Pinpoint the cell where the given text exists, returning its (X, Y) midpoint coordinate. 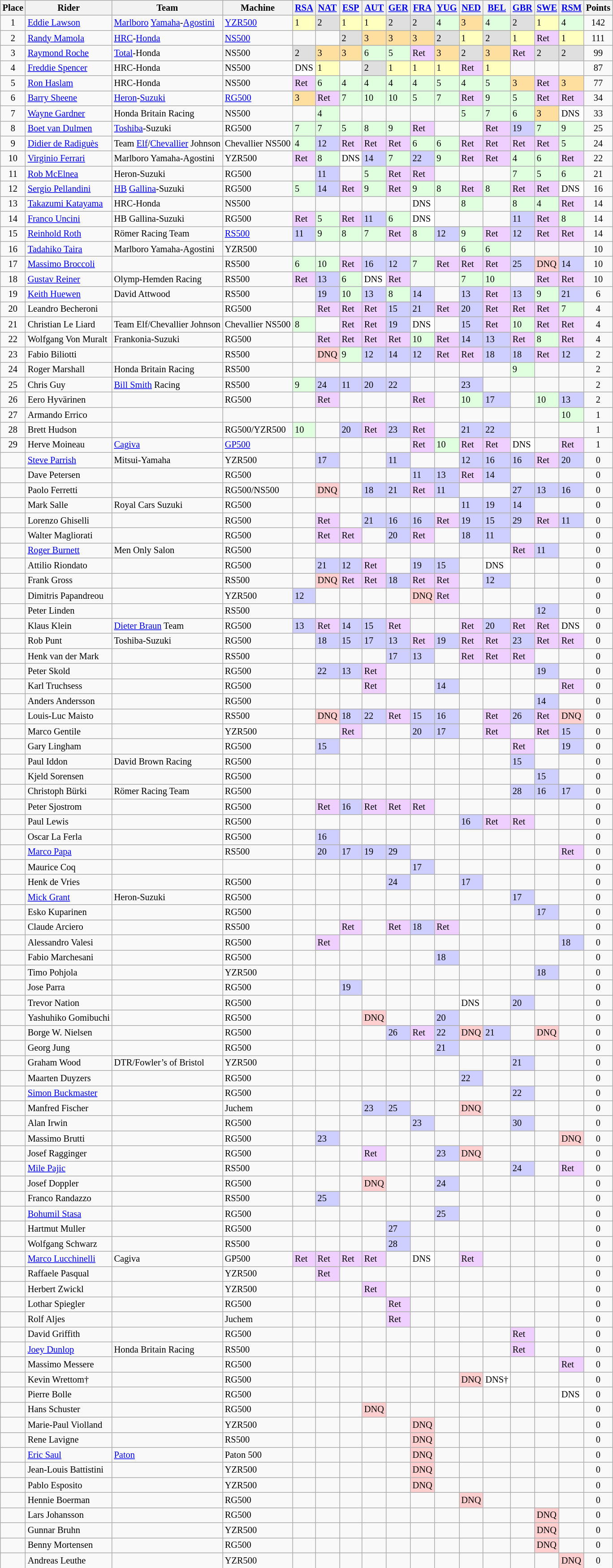
Maurice Coq (69, 867)
Reinhold Roth (69, 234)
34 (598, 98)
Tadahiko Taira (69, 249)
Gunnar Bruhn (69, 1530)
DNS† (496, 1379)
Lars Johansson (69, 1515)
Marie-Paul Violland (69, 1425)
Attilio Riondato (69, 566)
Herbert Zwickl (69, 1289)
GBR (522, 8)
Anders Andersson (69, 701)
Henk van der Mark (69, 656)
Mile Pajic (69, 1168)
Steve Parrish (69, 460)
Gustav Reiner (69, 279)
Rob McElnea (69, 174)
Walter Magliorati (69, 535)
Josef Ragginger (69, 1153)
Jose Parra (69, 988)
Sergio Pellandini (69, 189)
Claude Arciero (69, 927)
Oscar La Ferla (69, 837)
David Griffith (69, 1334)
Eddie Lawson (69, 23)
BEL (496, 8)
Olymp-Hemden Racing (168, 279)
Karl Truchsess (69, 686)
NAT (328, 8)
Mitsui-Yamaha (168, 460)
Bohumil Stasa (69, 1214)
NED (471, 8)
Brett Hudson (69, 430)
DTR/Fowler’s of Bristol (168, 1063)
ESP (351, 8)
Total-Honda (168, 53)
Gary Lingham (69, 747)
Joey Dunlop (69, 1349)
Keith Huewen (69, 294)
Hans Schuster (69, 1409)
Simon Buckmaster (69, 1093)
Mick Grant (69, 897)
Alan Irwin (69, 1123)
Borge W. Nielsen (69, 1033)
Rolf Aljes (69, 1319)
Mark Salle (69, 505)
RG500/NS500 (258, 490)
Chris Guy (69, 385)
Paul Lewis (69, 822)
Virginio Ferrari (69, 159)
Peter Sjostrom (69, 807)
Henk de Vries (69, 882)
Frankonia-Suzuki (168, 339)
Team (168, 8)
33 (598, 113)
Franco Randazzo (69, 1199)
Dimitris Papandreou (69, 596)
Trevor Nation (69, 1003)
Paton (168, 1455)
Graham Wood (69, 1063)
Place (13, 8)
Fabio Marchesani (69, 958)
Men Only Salon (168, 550)
Freddie Spencer (69, 68)
RSM (572, 8)
Boet van Dulmen (69, 129)
David Brown Racing (168, 761)
Rene Lavigne (69, 1440)
Georg Jung (69, 1048)
Paul Iddon (69, 761)
Marco Lucchinelli (69, 1259)
RSA (304, 8)
FRA (423, 8)
Dieter Braun Team (168, 626)
Manfred Fischer (69, 1108)
Jean-Louis Battistini (69, 1470)
Takazumi Katayama (69, 204)
Pierre Bolle (69, 1395)
RG500/YZR500 (258, 430)
David Attwood (168, 294)
Ron Haslam (69, 83)
Christian Le Liard (69, 324)
Barry Sheene (69, 98)
30 (522, 1123)
Fabio Biliotti (69, 354)
Points (598, 8)
AUT (374, 8)
Benny Mortensen (69, 1545)
SWE (547, 8)
Rob Punt (69, 641)
Leandro Becheroni (69, 309)
Herve Moineau (69, 445)
Christoph Bürki (69, 791)
Lorenzo Ghiselli (69, 520)
Massimo Broccoli (69, 264)
Roger Burnett (69, 550)
Eero Hyvärinen (69, 400)
Maarten Duyzers (69, 1078)
Eric Saul (69, 1455)
GER (398, 8)
111 (598, 38)
Lothar Spiegler (69, 1304)
YUG (447, 8)
Raffaele Pasqual (69, 1274)
87 (598, 68)
Machine (258, 8)
Peter Skold (69, 671)
Massimo Brutti (69, 1138)
Yashuhiko Gomibuchi (69, 1018)
Alessandro Valesi (69, 942)
Esko Kuparinen (69, 912)
Franco Uncini (69, 219)
Peter Linden (69, 611)
Raymond Roche (69, 53)
Massimo Messere (69, 1364)
Didier de Radiguès (69, 143)
Josef Doppler (69, 1184)
Paton 500 (258, 1455)
Kevin Wrettom† (69, 1379)
Armando Errico (69, 415)
Andreas Leuthe (69, 1560)
Hennie Boerman (69, 1500)
Louis-Luc Maisto (69, 716)
Rider (69, 8)
Frank Gross (69, 580)
Royal Cars Suzuki (168, 505)
77 (598, 83)
Wolfgang Schwarz (69, 1244)
Dave Petersen (69, 475)
Bill Smith Racing (168, 385)
Pablo Esposito (69, 1485)
Timo Pohjola (69, 972)
Klaus Klein (69, 626)
Marco Papa (69, 852)
Kjeld Sorensen (69, 777)
Marco Gentile (69, 731)
Paolo Ferretti (69, 490)
Wayne Gardner (69, 113)
Randy Mamola (69, 38)
Hartmut Muller (69, 1229)
Roger Marshall (69, 369)
Wolfgang Von Muralt (69, 339)
99 (598, 53)
142 (598, 23)
